Determine the [x, y] coordinate at the center of the cell enclosing the given text.  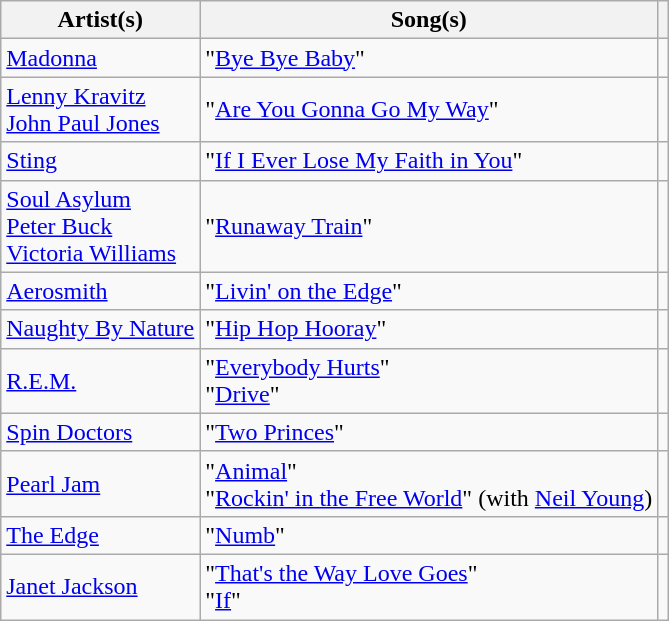
Janet Jackson [100, 586]
Pearl Jam [100, 484]
"Everybody Hurts" "Drive" [429, 380]
Aerosmith [100, 291]
"Hip Hop Hooray" [429, 329]
Madonna [100, 58]
"Animal" "Rockin' in the Free World" (with Neil Young) [429, 484]
"Runaway Train" [429, 226]
"Numb" [429, 535]
Sting [100, 161]
The Edge [100, 535]
"Livin' on the Edge" [429, 291]
"That's the Way Love Goes" "If" [429, 586]
Soul Asylum Peter Buck Victoria Williams [100, 226]
"Are You Gonna Go My Way" [429, 110]
"If I Ever Lose My Faith in You" [429, 161]
Song(s) [429, 20]
Naughty By Nature [100, 329]
Spin Doctors [100, 432]
R.E.M. [100, 380]
Lenny Kravitz John Paul Jones [100, 110]
"Bye Bye Baby" [429, 58]
Artist(s) [100, 20]
"Two Princes" [429, 432]
